Identify which cell holds the provided text, then report its (x, y) central coordinate. 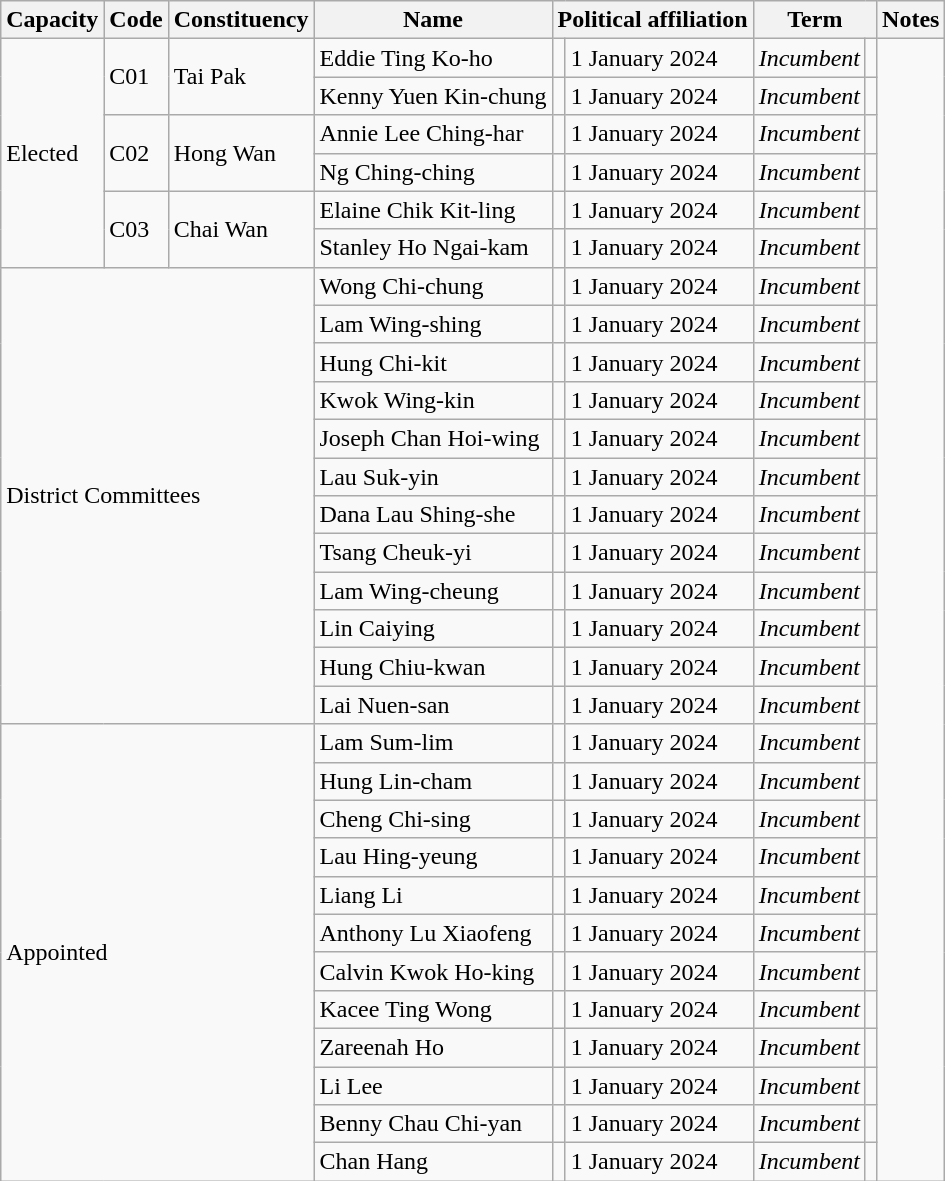
Lam Wing-cheung (433, 591)
Appointed (158, 952)
Calvin Kwok Ho-king (433, 971)
District Committees (158, 496)
C01 (136, 77)
Notes (911, 20)
Eddie Ting Ko-ho (433, 58)
Stanley Ho Ngai-kam (433, 248)
Elected (52, 153)
Ng Ching-ching (433, 172)
Zareenah Ho (433, 1047)
Hung Chi-kit (433, 362)
Political affiliation (652, 20)
Lam Sum-lim (433, 743)
Elaine Chik Kit-ling (433, 210)
C03 (136, 229)
Kacee Ting Wong (433, 1009)
Name (433, 20)
Code (136, 20)
Joseph Chan Hoi-wing (433, 438)
Chan Hang (433, 1162)
Dana Lau Shing-she (433, 515)
Lin Caiying (433, 629)
Kenny Yuen Kin-chung (433, 96)
Term (814, 20)
Constituency (241, 20)
Liang Li (433, 895)
Chai Wan (241, 229)
Capacity (52, 20)
Lau Suk-yin (433, 477)
Hung Lin-cham (433, 781)
Lam Wing-shing (433, 324)
Hong Wan (241, 153)
C02 (136, 153)
Cheng Chi-sing (433, 819)
Wong Chi-chung (433, 286)
Benny Chau Chi-yan (433, 1124)
Tai Pak (241, 77)
Annie Lee Ching-har (433, 134)
Lau Hing-yeung (433, 857)
Lai Nuen-san (433, 705)
Hung Chiu-kwan (433, 667)
Li Lee (433, 1085)
Kwok Wing-kin (433, 400)
Tsang Cheuk-yi (433, 553)
Anthony Lu Xiaofeng (433, 933)
